Extract the [X, Y] coordinate from the center of the cell holding the provided text.  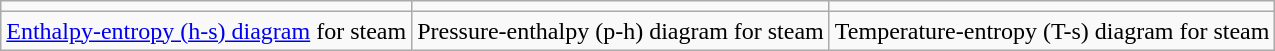
Temperature-entropy (T-s) diagram for steam [1052, 31]
Enthalpy-entropy (h-s) diagram for steam [206, 31]
Pressure-enthalpy (p-h) diagram for steam [621, 31]
